Return (X, Y) of the center of cell containing provided text 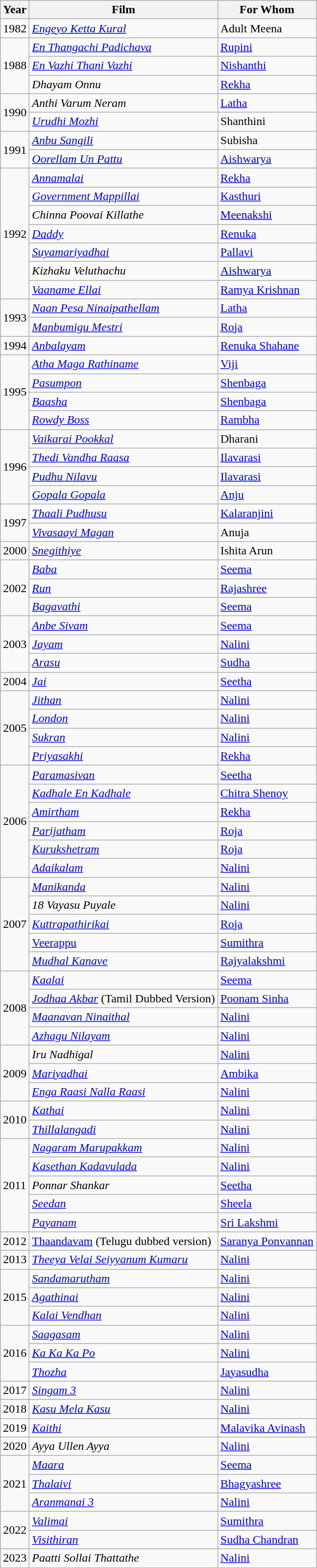
Film (123, 10)
Sheela (267, 1204)
Oorellam Un Pattu (123, 159)
Seedan (123, 1204)
Kasethan Kadavulada (123, 1167)
Government Mappillai (123, 196)
For Whom (267, 10)
Subisha (267, 140)
2005 (15, 728)
Paatti Sollai Thattathe (123, 1558)
Ambika (267, 1073)
Kalaranjini (267, 513)
Year (15, 10)
2019 (15, 1428)
Shanthini (267, 122)
Maanavan Ninaithal (123, 1017)
Kuttrapathirikai (123, 924)
En Vazhi Thani Vazhi (123, 66)
Valimai (123, 1521)
Renuka Shahane (267, 346)
Rowdy Boss (123, 420)
1982 (15, 28)
Dharani (267, 439)
Vaikarai Pookkal (123, 439)
Visithiran (123, 1540)
Ramya Krishnan (267, 290)
Chitra Shenoy (267, 793)
Adult Meena (267, 28)
Sudha (267, 663)
Thaali Pudhusu (123, 513)
Ayya Ullen Ayya (123, 1446)
1994 (15, 346)
Gopala Gopala (123, 495)
Sandamarutham (123, 1278)
18 Vayasu Puyale (123, 905)
Mariyadhai (123, 1073)
Manikanda (123, 887)
Annamalai (123, 177)
Thalaivi (123, 1484)
Jayasudha (267, 1371)
Azhagu Nilayam (123, 1036)
Saagasam (123, 1334)
Paramasivan (123, 774)
2011 (15, 1185)
1997 (15, 523)
2017 (15, 1390)
Meenakshi (267, 215)
Manbumigu Mestri (123, 327)
Maara (123, 1465)
Ka Ka Ka Po (123, 1353)
2018 (15, 1409)
Ponnar Shankar (123, 1185)
Chinna Poovai Killathe (123, 215)
Pudhu Nilavu (123, 476)
Priyasakhi (123, 756)
1996 (15, 467)
Mudhal Kanave (123, 961)
Thozha (123, 1371)
Rambha (267, 420)
Pallavi (267, 252)
Ishita Arun (267, 551)
Viji (267, 364)
2004 (15, 681)
2002 (15, 588)
Thillalangadi (123, 1129)
Singam 3 (123, 1390)
Enga Raasi Nalla Raasi (123, 1092)
2013 (15, 1260)
2007 (15, 924)
Thaandavam (Telugu dubbed version) (123, 1241)
2003 (15, 644)
Jayam (123, 644)
2015 (15, 1297)
2009 (15, 1073)
Atha Maga Rathiname (123, 364)
Kurukshetram (123, 849)
Bhagyashree (267, 1484)
London (123, 719)
Poonam Sinha (267, 998)
Nishanthi (267, 66)
Anju (267, 495)
2010 (15, 1120)
Jai (123, 681)
1990 (15, 112)
Thedi Vandha Raasa (123, 457)
Rajyalakshmi (267, 961)
2008 (15, 1008)
Daddy (123, 234)
Parijatham (123, 831)
2006 (15, 821)
Theeya Velai Seiyyanum Kumaru (123, 1260)
Kizhaku Veluthachu (123, 271)
2016 (15, 1353)
Kathai (123, 1110)
Kasu Mela Kasu (123, 1409)
1995 (15, 392)
Renuka (267, 234)
Kaithi (123, 1428)
2023 (15, 1558)
1993 (15, 318)
Kaalai (123, 980)
Aranmanai 3 (123, 1502)
2000 (15, 551)
Urudhi Mozhi (123, 122)
Payanam (123, 1222)
Sudha Chandran (267, 1540)
Rupini (267, 47)
Arasu (123, 663)
Baasha (123, 401)
Engeyo Ketta Kural (123, 28)
Sri Lakshmi (267, 1222)
Kalai Vendhan (123, 1316)
Kadhale En Kadhale (123, 793)
Baba (123, 570)
Nagaram Marupakkam (123, 1148)
Iru Nadhigal (123, 1054)
Dhayam Onnu (123, 84)
Saranya Ponvannan (267, 1241)
Amirtham (123, 812)
Anbalayam (123, 346)
1988 (15, 66)
Rajashree (267, 588)
Jithan (123, 700)
Anbe Sivam (123, 625)
Malavika Avinash (267, 1428)
Sukran (123, 737)
Run (123, 588)
Jodhaa Akbar (Tamil Dubbed Version) (123, 998)
1992 (15, 233)
Anbu Sangili (123, 140)
Anthi Varum Neram (123, 103)
Veerappu (123, 943)
Bagavathi (123, 607)
Vivasaayi Magan (123, 532)
Pasumpon (123, 383)
Adaikalam (123, 868)
Naan Pesa Ninaipathellam (123, 308)
Suyamariyadhai (123, 252)
2012 (15, 1241)
Agathinai (123, 1297)
2020 (15, 1446)
En Thangachi Padichava (123, 47)
2022 (15, 1530)
Snegithiye (123, 551)
1991 (15, 149)
2021 (15, 1484)
Anuja (267, 532)
Kasthuri (267, 196)
Vaaname Ellai (123, 290)
